Identify which cell holds the provided text, then report its (X, Y) central coordinate. 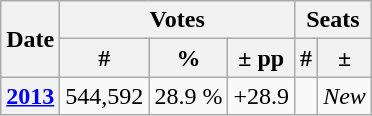
New (345, 96)
544,592 (104, 96)
28.9 % (188, 96)
% (188, 58)
Seats (334, 20)
Votes (178, 20)
Date (30, 39)
+28.9 (262, 96)
± pp (262, 58)
2013 (30, 96)
± (345, 58)
